Capture the cell that displays the provided text and extract its [x, y] central coordinate. 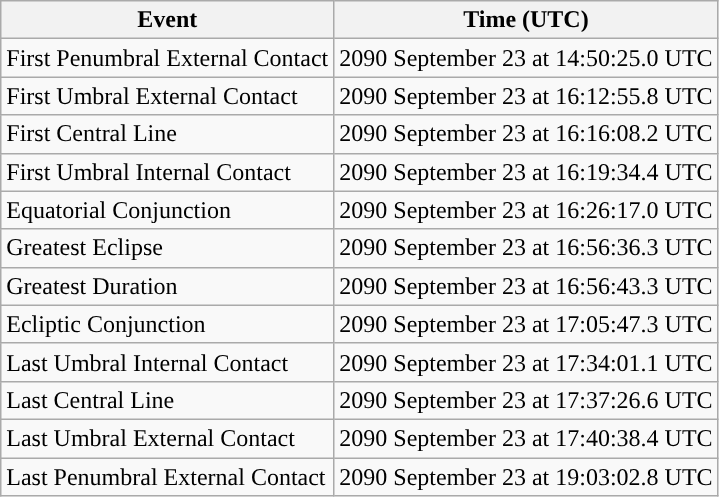
Ecliptic Conjunction [168, 324]
Time (UTC) [526, 20]
Last Umbral External Contact [168, 438]
2090 September 23 at 16:19:34.4 UTC [526, 172]
2090 September 23 at 16:26:17.0 UTC [526, 210]
First Umbral Internal Contact [168, 172]
First Umbral External Contact [168, 96]
First Penumbral External Contact [168, 58]
2090 September 23 at 16:12:55.8 UTC [526, 96]
2090 September 23 at 17:05:47.3 UTC [526, 324]
2090 September 23 at 16:56:36.3 UTC [526, 248]
2090 September 23 at 16:56:43.3 UTC [526, 286]
2090 September 23 at 19:03:02.8 UTC [526, 477]
2090 September 23 at 16:16:08.2 UTC [526, 134]
2090 September 23 at 17:34:01.1 UTC [526, 362]
Greatest Eclipse [168, 248]
Last Penumbral External Contact [168, 477]
2090 September 23 at 17:40:38.4 UTC [526, 438]
Last Central Line [168, 400]
Equatorial Conjunction [168, 210]
Last Umbral Internal Contact [168, 362]
Event [168, 20]
2090 September 23 at 14:50:25.0 UTC [526, 58]
2090 September 23 at 17:37:26.6 UTC [526, 400]
First Central Line [168, 134]
Greatest Duration [168, 286]
